Output the (X, Y) coordinate of the center of the cell containing the given text.  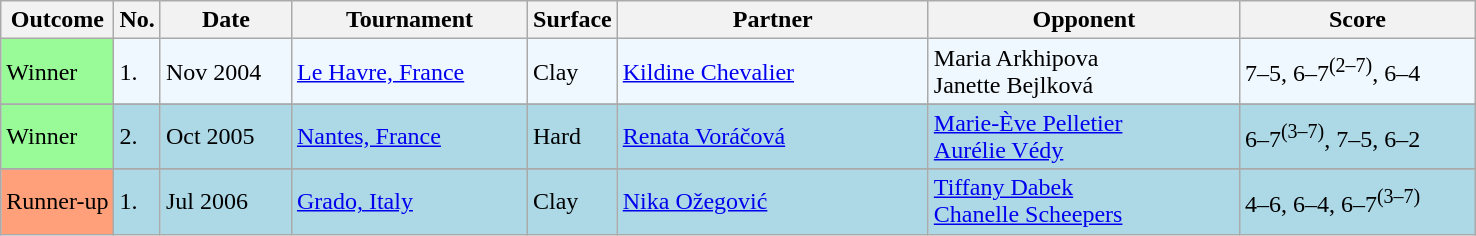
4–6, 6–4, 6–7(3–7) (1357, 202)
Marie-Ève Pelletier Aurélie Védy (1084, 136)
Runner-up (58, 202)
2. (137, 136)
Kildine Chevalier (772, 72)
Renata Voráčová (772, 136)
No. (137, 20)
Jul 2006 (226, 202)
Outcome (58, 20)
Maria Arkhipova Janette Bejlková (1084, 72)
Surface (573, 20)
Le Havre, France (409, 72)
Score (1357, 20)
Nantes, France (409, 136)
Date (226, 20)
6–7(3–7), 7–5, 6–2 (1357, 136)
Oct 2005 (226, 136)
Grado, Italy (409, 202)
Tournament (409, 20)
7–5, 6–7(2–7), 6–4 (1357, 72)
Nika Ožegović (772, 202)
Tiffany Dabek Chanelle Scheepers (1084, 202)
Opponent (1084, 20)
Hard (573, 136)
Nov 2004 (226, 72)
Partner (772, 20)
